Identify which cell holds the provided text, then report its (x, y) central coordinate. 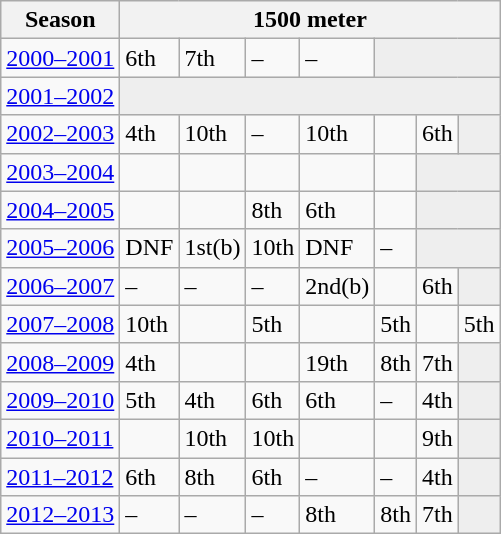
2008–2009 (60, 362)
2010–2011 (60, 438)
9th (437, 438)
2000–2001 (60, 58)
1500 meter (310, 20)
2002–2003 (60, 134)
2nd(b) (338, 286)
2004–2005 (60, 210)
2009–2010 (60, 400)
19th (338, 362)
2007–2008 (60, 324)
2006–2007 (60, 286)
2003–2004 (60, 172)
2001–2002 (60, 96)
1st(b) (212, 248)
2012–2013 (60, 515)
2011–2012 (60, 477)
2005–2006 (60, 248)
Season (60, 20)
